From the cell containing the given text, extract its center point as (X, Y) coordinate. 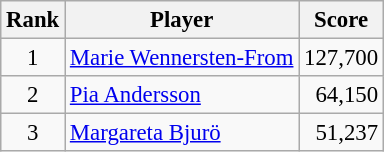
Rank (33, 20)
1 (33, 58)
2 (33, 95)
Score (342, 20)
51,237 (342, 133)
Marie Wennersten-From (182, 58)
127,700 (342, 58)
64,150 (342, 95)
3 (33, 133)
Player (182, 20)
Margareta Bjurö (182, 133)
Pia Andersson (182, 95)
